Detect which cell encompasses the target text, then output its (x, y) center coordinate. 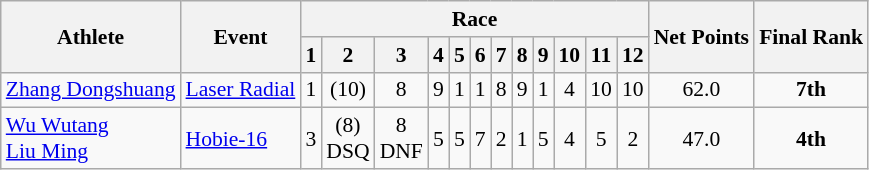
47.0 (702, 138)
Race (474, 19)
7th (811, 90)
12 (633, 55)
Net Points (702, 36)
Athlete (91, 36)
8DNF (402, 138)
Zhang Dongshuang (91, 90)
11 (601, 55)
6 (480, 55)
4th (811, 138)
Wu WutangLiu Ming (91, 138)
(8)DSQ (348, 138)
Hobie-16 (241, 138)
Final Rank (811, 36)
Event (241, 36)
(10) (348, 90)
62.0 (702, 90)
Laser Radial (241, 90)
